Return the [X, Y] coordinate for the center point of the cell that contains the specified text.  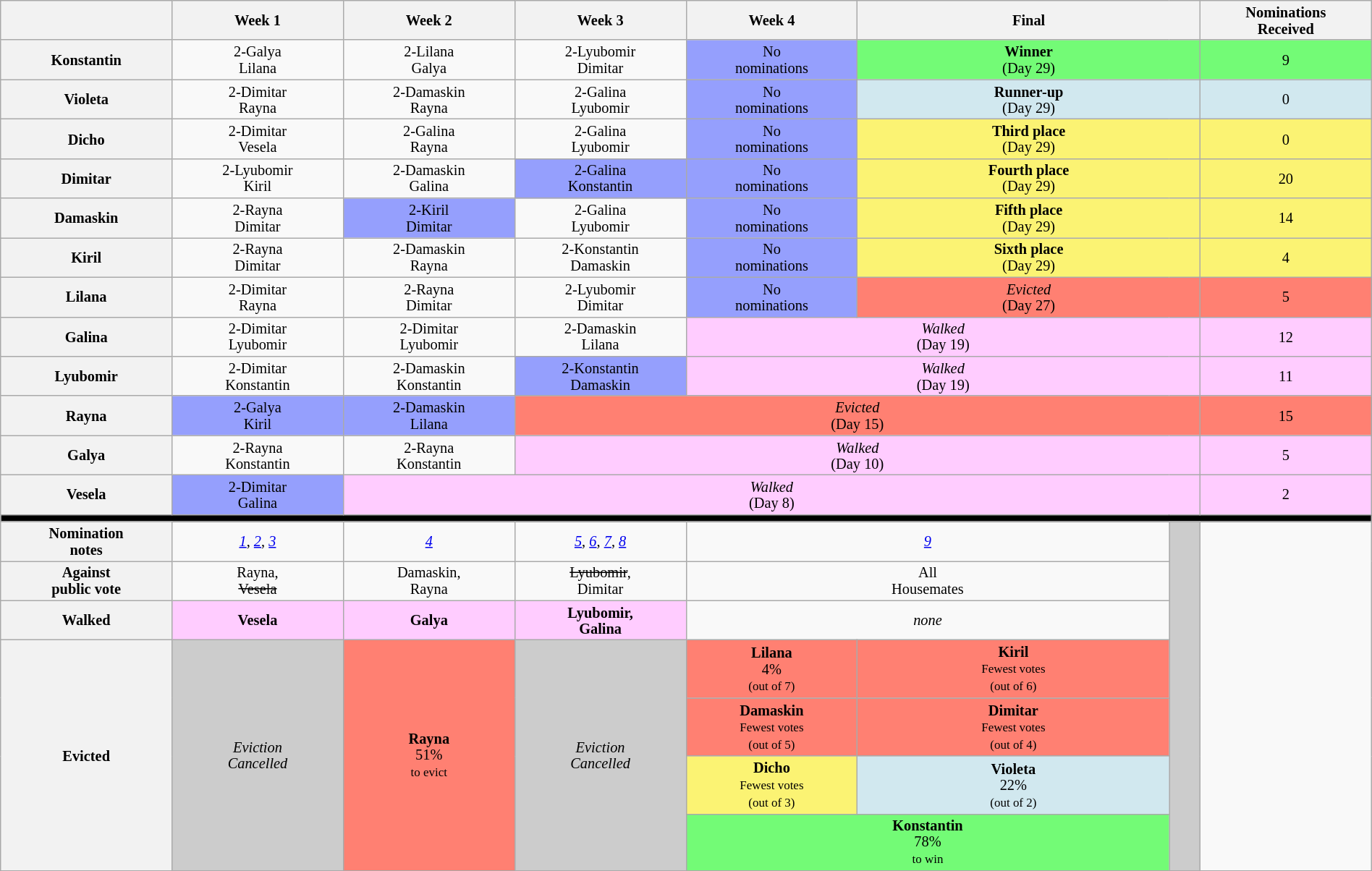
15 [1285, 415]
Evicted(Day 15) [857, 415]
NominationsReceived [1285, 20]
DimitarFewest votes(out of 4) [1013, 727]
Damaskin,Rayna [428, 580]
Violeta22%(out of 2) [1013, 785]
Rayna 51% to evict [428, 755]
11 [1285, 376]
20 [1285, 178]
Week 1 [258, 20]
2-DimitarKonstantin [258, 376]
2-DimitarVesela [258, 139]
DichoFewest votes(out of 3) [771, 785]
Sixth place(Day 29) [1029, 258]
Week 3 [601, 20]
KirilFewest votes(out of 6) [1013, 668]
2-KirilDimitar [428, 218]
Againstpublic vote [87, 580]
Lilana 4% (out of 7) [771, 668]
Lyubomir [87, 376]
Week 2 [428, 20]
12 [1285, 337]
Lilana [87, 297]
none [928, 621]
Runner-up(Day 29) [1029, 100]
2-LilanaGalya [428, 59]
5, 6, 7, 8 [601, 541]
Dimitar [87, 178]
2-DamaskinGalina [428, 178]
2-GalyaKiril [258, 415]
Galina [87, 337]
2-GalyaLilana [258, 59]
Lyubomir,Dimitar [601, 580]
2-DamaskinKonstantin [428, 376]
Violeta [87, 100]
14 [1285, 218]
Evicted [87, 755]
2-GalinaRayna [428, 139]
Walked(Day 10) [857, 456]
Rayna [87, 415]
Third place (Day 29) [1029, 139]
Week 4 [771, 20]
AllHousemates [928, 580]
2-DimitarGalina [258, 495]
Dicho [87, 139]
Winner(Day 29) [1029, 59]
1, 2, 3 [258, 541]
DamaskinFewest votes(out of 5) [771, 727]
Rayna,Vesela [258, 580]
Konstantin78%to win [928, 842]
Walked [87, 621]
Lyubomir,Galina [601, 621]
Evicted(Day 27) [1029, 297]
Walked(Day 8) [771, 495]
Final [1029, 20]
Damaskin [87, 218]
Nominationnotes [87, 541]
Fifth place(Day 29) [1029, 218]
2-GalinaKonstantin [601, 178]
Konstantin [87, 59]
2-LyubomirKiril [258, 178]
2 [1285, 495]
Kiril [87, 258]
Fourth place(Day 29) [1029, 178]
